Identify which cell holds the provided text, then report its [x, y] central coordinate. 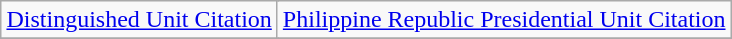
Distinguished Unit Citation [139, 20]
Philippine Republic Presidential Unit Citation [504, 20]
